For the text-containing cell, return its midpoint in [X, Y] coordinate format. 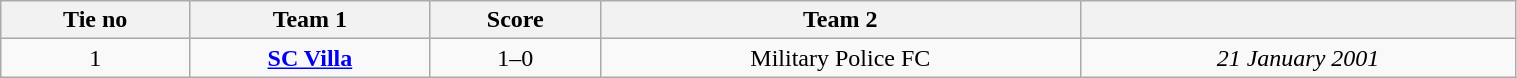
SC Villa [310, 58]
1 [96, 58]
Tie no [96, 20]
Military Police FC [840, 58]
21 January 2001 [1298, 58]
Team 1 [310, 20]
1–0 [516, 58]
Team 2 [840, 20]
Score [516, 20]
